Find where the given text appears and provide that cell's center as [X, Y] coordinate. 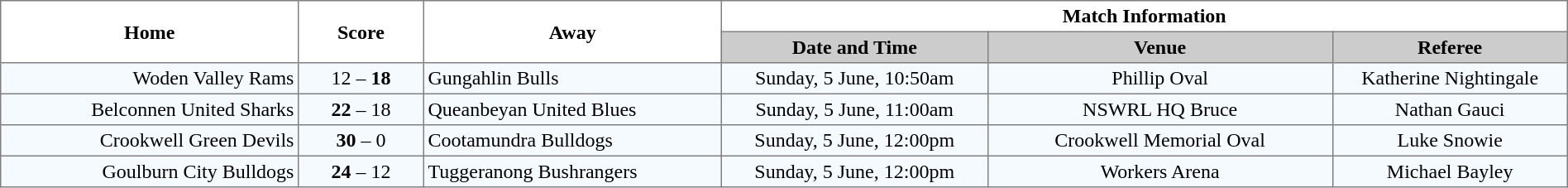
Nathan Gauci [1450, 109]
Away [572, 31]
Queanbeyan United Blues [572, 109]
Luke Snowie [1450, 141]
Michael Bayley [1450, 171]
Woden Valley Rams [150, 79]
Katherine Nightingale [1450, 79]
Workers Arena [1159, 171]
Score [361, 31]
Referee [1450, 47]
24 – 12 [361, 171]
Date and Time [854, 47]
Tuggeranong Bushrangers [572, 171]
Belconnen United Sharks [150, 109]
Sunday, 5 June, 11:00am [854, 109]
Venue [1159, 47]
12 – 18 [361, 79]
Crookwell Memorial Oval [1159, 141]
22 – 18 [361, 109]
Crookwell Green Devils [150, 141]
Phillip Oval [1159, 79]
NSWRL HQ Bruce [1159, 109]
Cootamundra Bulldogs [572, 141]
Match Information [1145, 17]
Sunday, 5 June, 10:50am [854, 79]
Home [150, 31]
Goulburn City Bulldogs [150, 171]
30 – 0 [361, 141]
Gungahlin Bulls [572, 79]
